From the cell containing the given text, extract its center point as (x, y) coordinate. 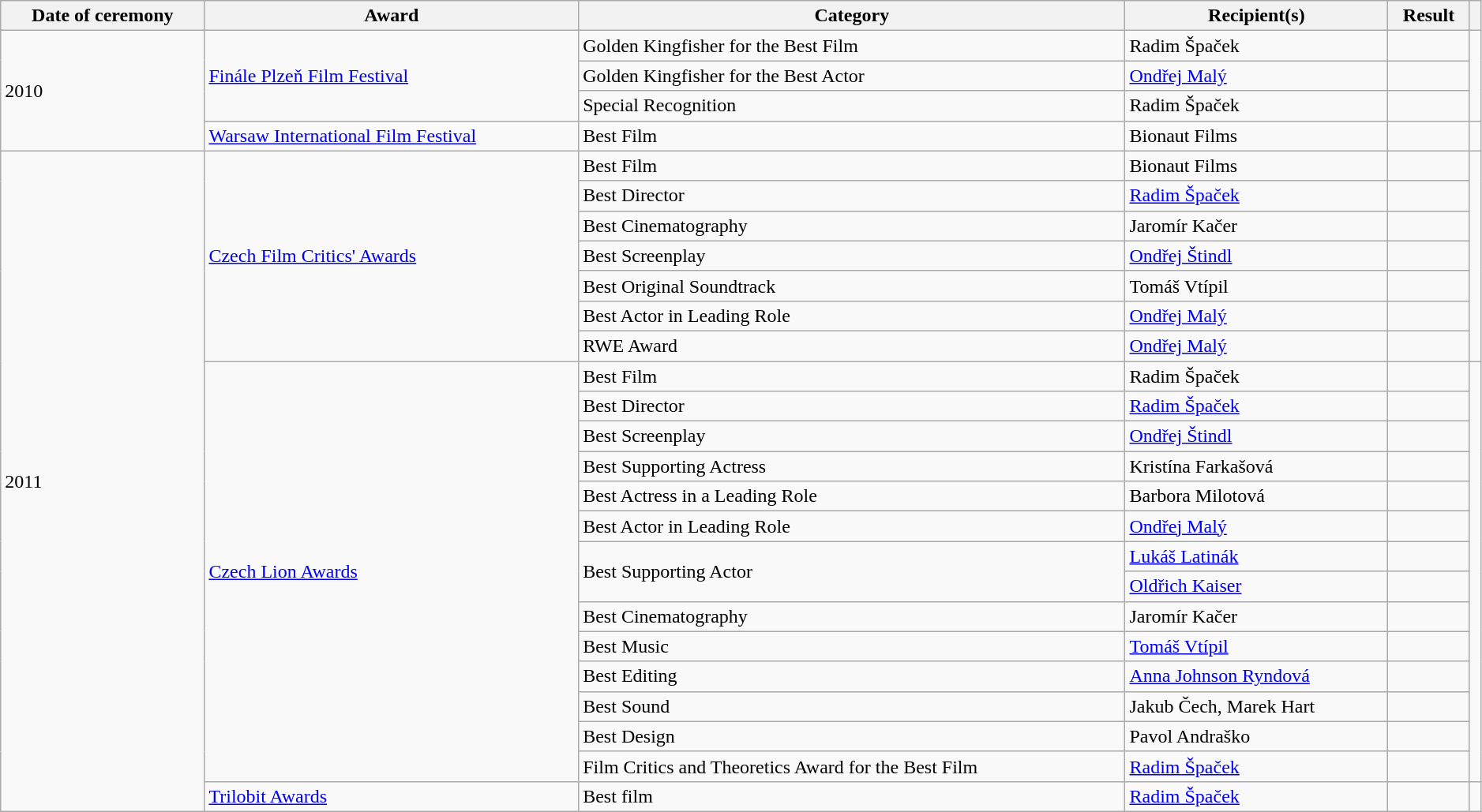
Best Sound (852, 706)
Best Music (852, 646)
Film Critics and Theoretics Award for the Best Film (852, 766)
2010 (103, 91)
2011 (103, 481)
Barbora Milotová (1257, 496)
Golden Kingfisher for the Best Film (852, 46)
Czech Film Critics' Awards (392, 256)
Czech Lion Awards (392, 571)
Oldřich Kaiser (1257, 586)
Best Original Soundtrack (852, 286)
Lukáš Latinák (1257, 556)
Best Editing (852, 676)
Golden Kingfisher for the Best Actor (852, 76)
Trilobit Awards (392, 796)
Anna Johnson Ryndová (1257, 676)
Best Supporting Actress (852, 466)
Warsaw International Film Festival (392, 136)
Pavol Andraško (1257, 736)
Special Recognition (852, 106)
Kristína Farkašová (1257, 466)
Category (852, 16)
Jakub Čech, Marek Hart (1257, 706)
Award (392, 16)
Best Supporting Actor (852, 571)
Date of ceremony (103, 16)
Recipient(s) (1257, 16)
Best Actress in a Leading Role (852, 496)
RWE Award (852, 346)
Finále Plzeň Film Festival (392, 76)
Result (1429, 16)
Best film (852, 796)
Best Design (852, 736)
